Capture the cell that displays the provided text and extract its (X, Y) central coordinate. 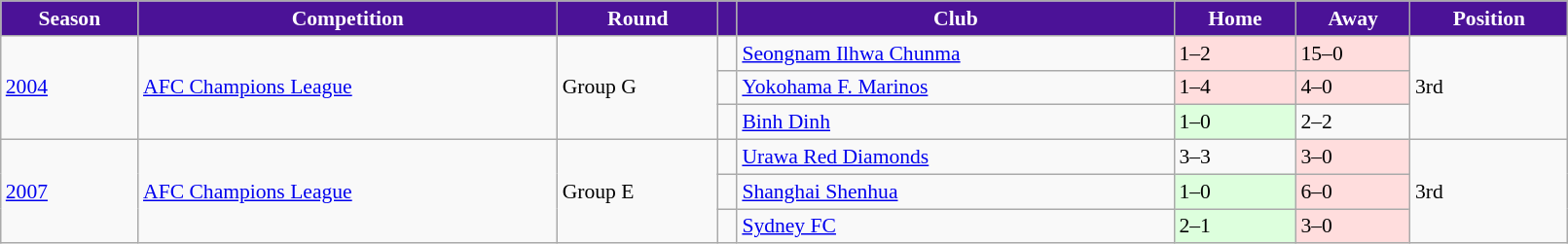
Club (956, 18)
2–1 (1234, 227)
Group G (638, 87)
2004 (70, 87)
Position (1489, 18)
Urawa Red Diamonds (956, 157)
Seongnam Ilhwa Chunma (956, 53)
Competition (348, 18)
Group E (638, 192)
15–0 (1353, 53)
Shanghai Shenhua (956, 192)
1–2 (1234, 53)
Binh Dinh (956, 122)
6–0 (1353, 192)
4–0 (1353, 87)
3–3 (1234, 157)
Season (70, 18)
Round (638, 18)
1–4 (1234, 87)
Away (1353, 18)
Yokohama F. Marinos (956, 87)
2–2 (1353, 122)
2007 (70, 192)
Sydney FC (956, 227)
Home (1234, 18)
